Scan for the cell matching the given text and deliver its (X, Y) coordinate at center. 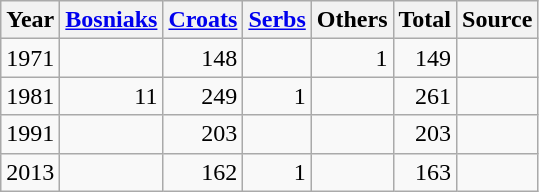
Source (498, 20)
148 (203, 58)
1981 (30, 96)
Total (425, 20)
261 (425, 96)
Others (352, 20)
1991 (30, 134)
1971 (30, 58)
163 (425, 172)
249 (203, 96)
Year (30, 20)
11 (112, 96)
Croats (203, 20)
162 (203, 172)
Serbs (277, 20)
149 (425, 58)
2013 (30, 172)
Bosniaks (112, 20)
